Identify which cell holds the provided text, then report its (x, y) central coordinate. 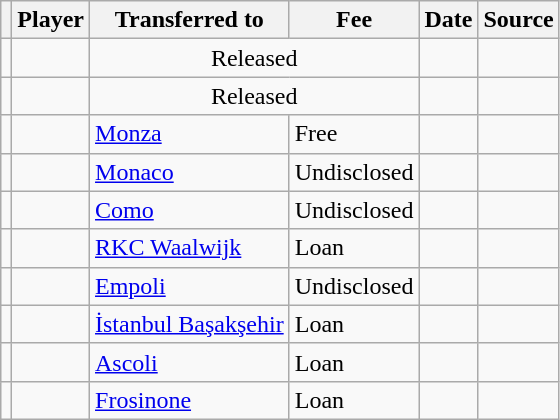
Monza (190, 134)
Player (51, 20)
Date (448, 20)
Ascoli (190, 362)
Empoli (190, 286)
RKC Waalwijk (190, 248)
Como (190, 210)
Monaco (190, 172)
Source (518, 20)
Free (354, 134)
Frosinone (190, 400)
İstanbul Başakşehir (190, 324)
Fee (354, 20)
Transferred to (190, 20)
